Output the (X, Y) coordinate of the center of the cell containing the given text.  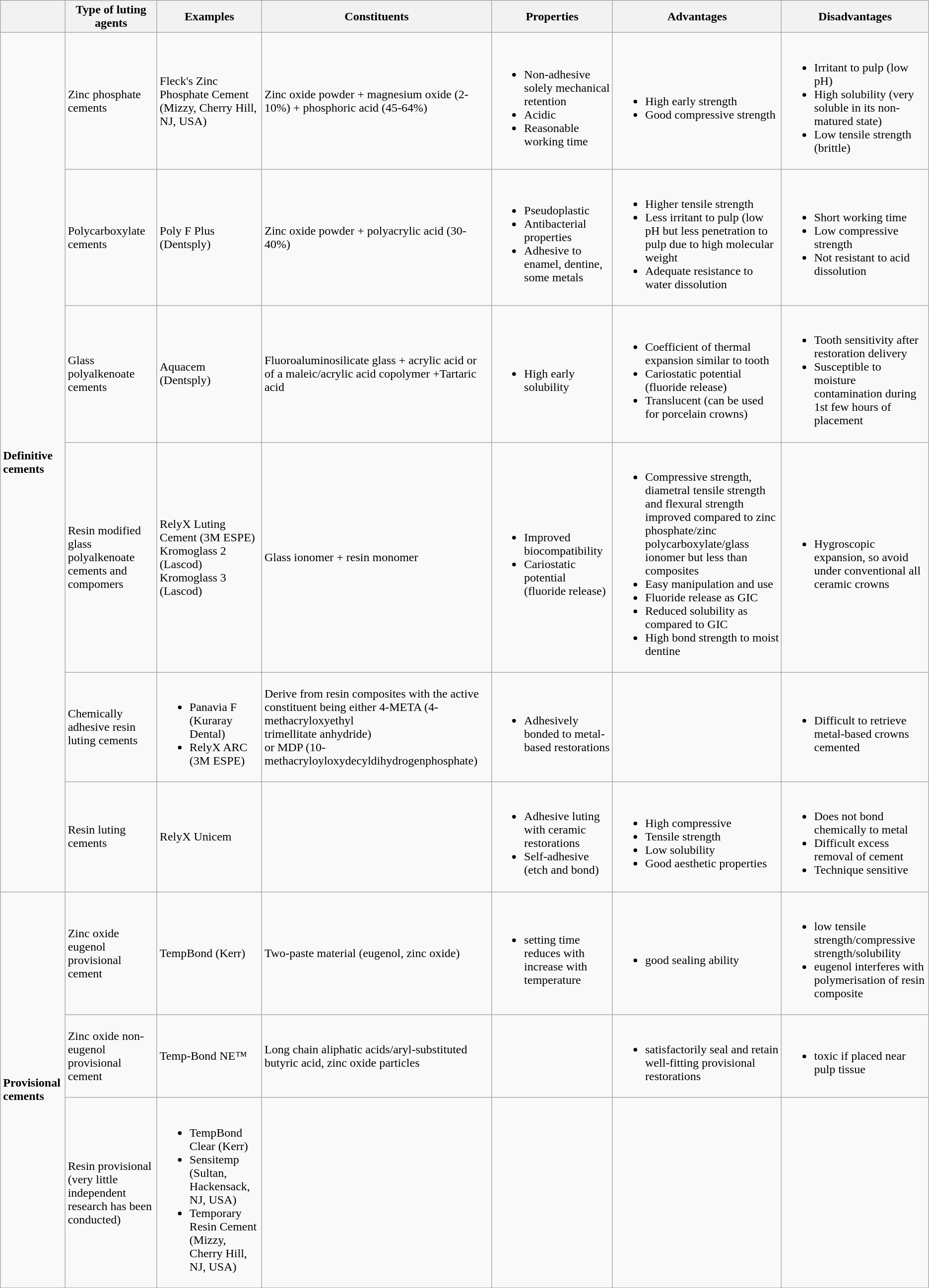
Coefficient of thermal expansion similar to toothCariostatic potential (fluoride release)Translucent (can be used for porcelain crowns) (697, 374)
PseudoplasticAntibacterial propertiesAdhesive to enamel, dentine, some metals (552, 237)
Tooth sensitivity after restoration deliverySusceptible to moisture contamination during 1st few hours of placement (855, 374)
Fleck's Zinc Phosphate Cement (Mizzy, Cherry Hill, NJ, USA) (209, 101)
Adhesive luting with ceramic restorationsSelf-adhesive (etch and bond) (552, 837)
TempBond Clear (Kerr)Sensitemp (Sultan, Hackensack, NJ, USA)Temporary Resin Cement (Mizzy, Cherry Hill, NJ, USA) (209, 1193)
Resin modified glass polyalkenoate cements and compomers (111, 557)
Panavia F (Kuraray Dental)RelyX ARC (3M ESPE) (209, 727)
Poly F Plus (Dentsply) (209, 237)
Glass polyalkenoate cements (111, 374)
Hygroscopic expansion, so avoid under conventional all ceramic crowns (855, 557)
Disadvantages (855, 17)
Examples (209, 17)
Difficult to retrieve metal-based crowns cemented (855, 727)
Zinc oxide eugenol provisional cement (111, 953)
TempBond (Kerr) (209, 953)
Fluoroaluminosilicate glass + acrylic acid or of a maleic/acrylic acid copolymer +Tartaric acid (376, 374)
setting time reduces with increase with temperature (552, 953)
Adhesively bonded to metal-based restorations (552, 727)
Properties (552, 17)
Non-adhesive solely mechanical retentionAcidicReasonable working time (552, 101)
Two-paste material (eugenol, zinc oxide) (376, 953)
Zinc oxide powder + polyacrylic acid (30-40%) (376, 237)
Constituents (376, 17)
Temp-Bond NE™ (209, 1056)
low tensile strength/compressive strength/solubilityeugenol interferes with polymerisation of resin composite (855, 953)
Type of luting agents (111, 17)
satisfactorily seal and retain well-fitting provisional restorations (697, 1056)
RelyX Unicem (209, 837)
Irritant to pulp (low pH)High solubility (very soluble in its non-matured state)Low tensile strength (brittle) (855, 101)
Glass ionomer + resin monomer (376, 557)
Chemically adhesive resin luting cements (111, 727)
Long chain aliphatic acids/aryl-substituted butyric acid, zinc oxide particles (376, 1056)
Does not bond chemically to metalDifficult excess removal of cementTechnique sensitive (855, 837)
Zinc oxide powder + magnesium oxide (2-10%) + phosphoric acid (45-64%) (376, 101)
Zinc oxide non-eugenol provisional cement (111, 1056)
Zinc phosphate cements (111, 101)
toxic if placed near pulp tissue (855, 1056)
Resin provisional(very little independent research has been conducted) (111, 1193)
High early solubility (552, 374)
Short working timeLow compressive strengthNot resistant to acid dissolution (855, 237)
Definitive cements (33, 462)
Advantages (697, 17)
good sealing ability (697, 953)
High early strengthGood compressive strength (697, 101)
Resin luting cements (111, 837)
Aquacem (Dentsply) (209, 374)
RelyX Luting Cement (3M ESPE)Kromoglass 2 (Lascod) Kromoglass 3 (Lascod) (209, 557)
Provisional cements (33, 1090)
Improved biocompatibilityCariostatic potential (fluoride release) (552, 557)
High compressiveTensile strengthLow solubilityGood aesthetic properties (697, 837)
Polycarboxylate cements (111, 237)
